Return the [X, Y] coordinate for the center point of the cell that contains the specified text.  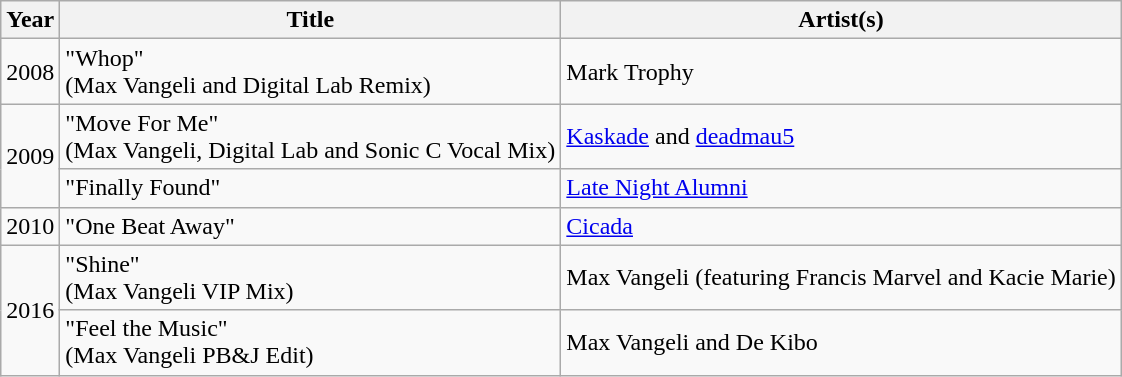
"Move For Me"(Max Vangeli, Digital Lab and Sonic C Vocal Mix) [310, 136]
Kaskade and deadmau5 [841, 136]
Cicada [841, 226]
Mark Trophy [841, 72]
Max Vangeli and De Kibo [841, 342]
2016 [30, 310]
Max Vangeli (featuring Francis Marvel and Kacie Marie) [841, 278]
2008 [30, 72]
"One Beat Away" [310, 226]
"Feel the Music"(Max Vangeli PB&J Edit) [310, 342]
"Shine"(Max Vangeli VIP Mix) [310, 278]
"Finally Found" [310, 188]
Year [30, 20]
Artist(s) [841, 20]
Late Night Alumni [841, 188]
2009 [30, 156]
"Whop"(Max Vangeli and Digital Lab Remix) [310, 72]
Title [310, 20]
2010 [30, 226]
